Return [x, y] of the center of cell containing provided text 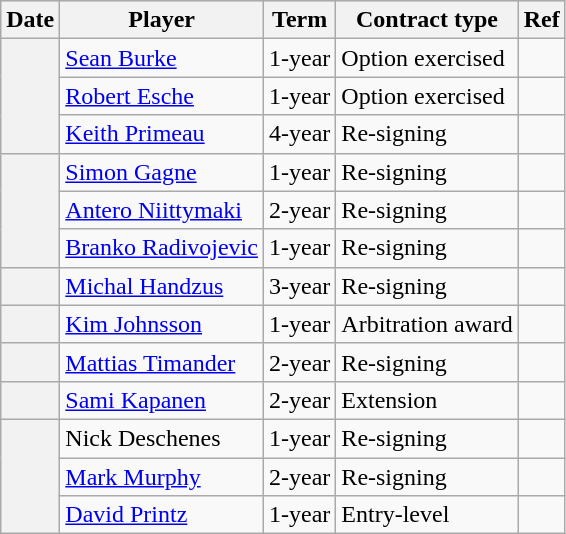
Kim Johnsson [162, 324]
Entry-level [427, 515]
Term [299, 20]
Player [162, 20]
Date [30, 20]
Michal Handzus [162, 286]
Sami Kapanen [162, 400]
David Printz [162, 515]
Antero Niittymaki [162, 210]
Branko Radivojevic [162, 248]
Extension [427, 400]
Nick Deschenes [162, 438]
Contract type [427, 20]
Mark Murphy [162, 477]
Simon Gagne [162, 172]
Arbitration award [427, 324]
Sean Burke [162, 58]
Mattias Timander [162, 362]
3-year [299, 286]
4-year [299, 134]
Ref [542, 20]
Keith Primeau [162, 134]
Robert Esche [162, 96]
